Return the (X, Y) coordinate for the center point of the cell that contains the specified text.  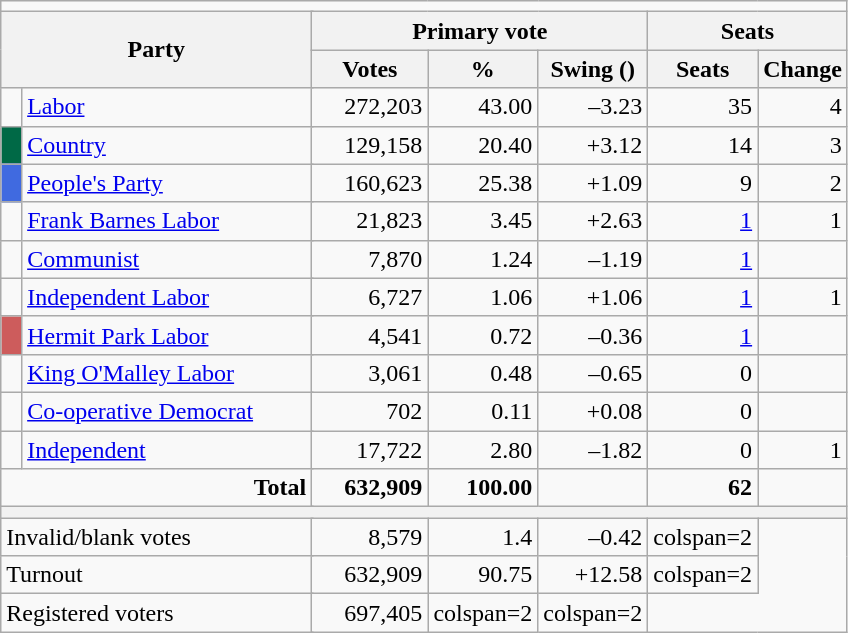
697,405 (370, 613)
Votes (370, 69)
–1.19 (593, 259)
Turnout (156, 575)
Change (803, 69)
6,727 (370, 297)
King O'Malley Labor (167, 373)
Communist (167, 259)
Registered voters (156, 613)
–0.42 (593, 537)
Country (167, 145)
Hermit Park Labor (167, 335)
3,061 (370, 373)
100.00 (483, 488)
1.06 (483, 297)
0.11 (483, 411)
129,158 (370, 145)
+12.58 (593, 575)
+3.12 (593, 145)
7,870 (370, 259)
Swing () (593, 69)
Invalid/blank votes (156, 537)
Party (156, 50)
62 (703, 488)
3.45 (483, 221)
4,541 (370, 335)
Total (156, 488)
702 (370, 411)
+2.63 (593, 221)
1.24 (483, 259)
90.75 (483, 575)
+1.06 (593, 297)
2.80 (483, 449)
Frank Barnes Labor (167, 221)
Independent (167, 449)
–3.23 (593, 107)
Primary vote (480, 31)
14 (703, 145)
21,823 (370, 221)
25.38 (483, 183)
–0.36 (593, 335)
–1.82 (593, 449)
3 (803, 145)
0.48 (483, 373)
Labor (167, 107)
2 (803, 183)
8,579 (370, 537)
43.00 (483, 107)
+0.08 (593, 411)
160,623 (370, 183)
17,722 (370, 449)
272,203 (370, 107)
35 (703, 107)
% (483, 69)
1.4 (483, 537)
People's Party (167, 183)
9 (703, 183)
Independent Labor (167, 297)
0.72 (483, 335)
–0.65 (593, 373)
4 (803, 107)
20.40 (483, 145)
Co-operative Democrat (167, 411)
+1.09 (593, 183)
